Determine the (X, Y) coordinate at the center of the cell enclosing the given text.  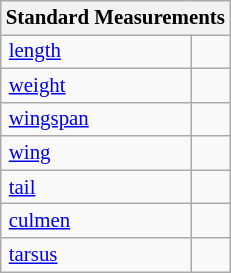
length (96, 51)
wingspan (96, 119)
wing (96, 153)
weight (96, 85)
tail (96, 187)
tarsus (96, 255)
culmen (96, 221)
Standard Measurements (116, 18)
